For the text-containing cell, return its midpoint in (x, y) coordinate format. 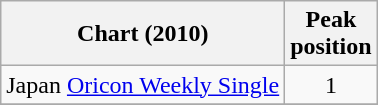
Chart (2010) (143, 34)
1 (331, 85)
Japan Oricon Weekly Single (143, 85)
Peakposition (331, 34)
